Pinpoint the cell where the given text exists, returning its (x, y) midpoint coordinate. 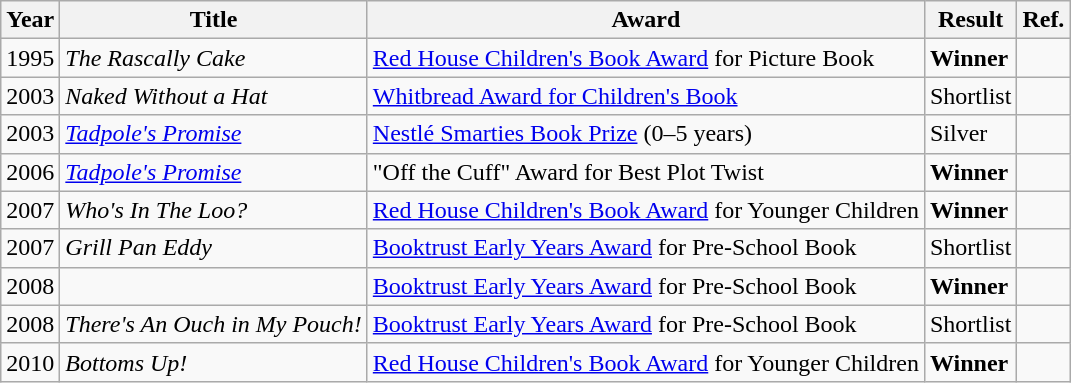
2006 (30, 172)
Naked Without a Hat (214, 96)
Title (214, 20)
Red House Children's Book Award for Picture Book (646, 58)
Award (646, 20)
Grill Pan Eddy (214, 248)
Nestlé Smarties Book Prize (0–5 years) (646, 134)
"Off the Cuff" Award for Best Plot Twist (646, 172)
Who's In The Loo? (214, 210)
There's An Ouch in My Pouch! (214, 324)
Bottoms Up! (214, 362)
Ref. (1044, 20)
Result (970, 20)
The Rascally Cake (214, 58)
2010 (30, 362)
Year (30, 20)
Silver (970, 134)
Whitbread Award for Children's Book (646, 96)
1995 (30, 58)
